Pinpoint the cell where the given text exists, returning its [X, Y] midpoint coordinate. 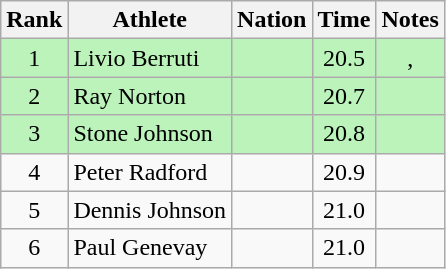
, [410, 58]
20.8 [344, 134]
Time [344, 20]
Athlete [150, 20]
Rank [34, 20]
20.7 [344, 96]
Livio Berruti [150, 58]
Nation [272, 20]
Dennis Johnson [150, 210]
Peter Radford [150, 172]
1 [34, 58]
20.5 [344, 58]
6 [34, 248]
2 [34, 96]
Notes [410, 20]
4 [34, 172]
Ray Norton [150, 96]
3 [34, 134]
20.9 [344, 172]
Stone Johnson [150, 134]
Paul Genevay [150, 248]
5 [34, 210]
